Return the (x, y) coordinate for the center point of the cell that contains the specified text.  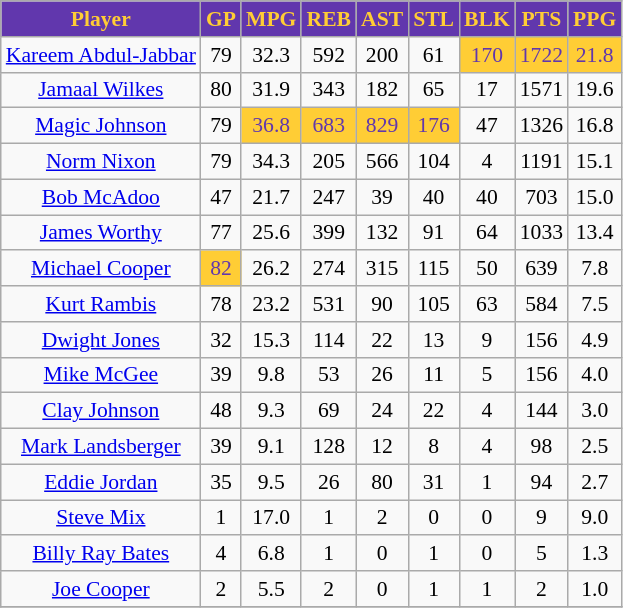
13.4 (594, 233)
7.8 (594, 269)
Joe Cooper (101, 589)
Steve Mix (101, 518)
Eddie Jordan (101, 482)
128 (328, 447)
15.1 (594, 162)
176 (434, 126)
Dwight Jones (101, 340)
2.7 (594, 482)
592 (328, 55)
64 (487, 233)
15.0 (594, 197)
11 (434, 375)
7.5 (594, 304)
Michael Cooper (101, 269)
35 (221, 482)
65 (434, 90)
26.2 (271, 269)
829 (382, 126)
1571 (542, 90)
Clay Johnson (101, 411)
91 (434, 233)
78 (221, 304)
4.0 (594, 375)
13 (434, 340)
683 (328, 126)
144 (542, 411)
Jamaal Wilkes (101, 90)
34.3 (271, 162)
BLK (487, 19)
9.5 (271, 482)
584 (542, 304)
205 (328, 162)
31 (434, 482)
Mark Landsberger (101, 447)
15.3 (271, 340)
STL (434, 19)
1.0 (594, 589)
53 (328, 375)
1326 (542, 126)
32 (221, 340)
9.0 (594, 518)
2.5 (594, 447)
315 (382, 269)
90 (382, 304)
1033 (542, 233)
200 (382, 55)
9.8 (271, 375)
23.2 (271, 304)
343 (328, 90)
PTS (542, 19)
Norm Nixon (101, 162)
105 (434, 304)
Player (101, 19)
63 (487, 304)
Bob McAdoo (101, 197)
1191 (542, 162)
170 (487, 55)
12 (382, 447)
247 (328, 197)
5.5 (271, 589)
94 (542, 482)
531 (328, 304)
50 (487, 269)
77 (221, 233)
24 (382, 411)
31.9 (271, 90)
69 (328, 411)
GP (221, 19)
6.8 (271, 554)
Magic Johnson (101, 126)
399 (328, 233)
AST (382, 19)
16.8 (594, 126)
274 (328, 269)
61 (434, 55)
Mike McGee (101, 375)
21.8 (594, 55)
132 (382, 233)
9.1 (271, 447)
19.6 (594, 90)
639 (542, 269)
8 (434, 447)
182 (382, 90)
REB (328, 19)
1.3 (594, 554)
MPG (271, 19)
36.8 (271, 126)
17.0 (271, 518)
3.0 (594, 411)
PPG (594, 19)
82 (221, 269)
9.3 (271, 411)
1722 (542, 55)
Kurt Rambis (101, 304)
21.7 (271, 197)
4.9 (594, 340)
17 (487, 90)
25.6 (271, 233)
566 (382, 162)
104 (434, 162)
98 (542, 447)
32.3 (271, 55)
Billy Ray Bates (101, 554)
115 (434, 269)
703 (542, 197)
Kareem Abdul-Jabbar (101, 55)
114 (328, 340)
48 (221, 411)
James Worthy (101, 233)
